Scan for the cell matching the given text and deliver its [X, Y] coordinate at center. 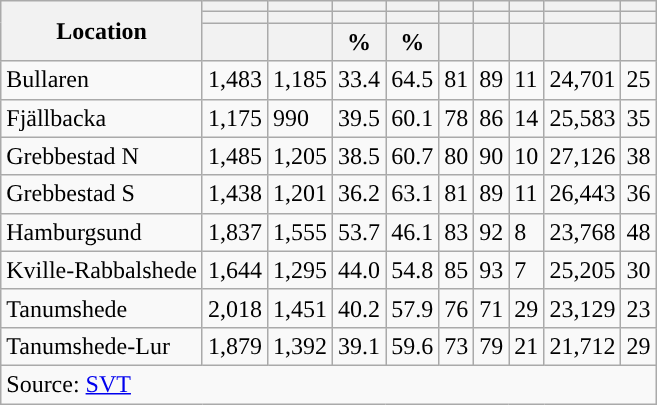
27,126 [582, 156]
53.7 [360, 232]
1,438 [234, 194]
92 [492, 232]
38 [638, 156]
59.6 [412, 346]
2,018 [234, 308]
1,392 [300, 346]
25,205 [582, 270]
Source: SVT [328, 384]
44.0 [360, 270]
Grebbestad S [102, 194]
1,485 [234, 156]
60.7 [412, 156]
86 [492, 118]
73 [456, 346]
25 [638, 80]
1,451 [300, 308]
1,175 [234, 118]
1,201 [300, 194]
33.4 [360, 80]
1,483 [234, 80]
Hamburgsund [102, 232]
25,583 [582, 118]
1,837 [234, 232]
76 [456, 308]
8 [526, 232]
80 [456, 156]
Grebbestad N [102, 156]
24,701 [582, 80]
79 [492, 346]
39.1 [360, 346]
57.9 [412, 308]
10 [526, 156]
36.2 [360, 194]
Tanumshede [102, 308]
60.1 [412, 118]
64.5 [412, 80]
54.8 [412, 270]
38.5 [360, 156]
Kville-Rabbalshede [102, 270]
30 [638, 270]
40.2 [360, 308]
Location [102, 31]
1,644 [234, 270]
26,443 [582, 194]
23,129 [582, 308]
Bullaren [102, 80]
14 [526, 118]
21 [526, 346]
83 [456, 232]
1,555 [300, 232]
78 [456, 118]
90 [492, 156]
46.1 [412, 232]
35 [638, 118]
23,768 [582, 232]
21,712 [582, 346]
990 [300, 118]
39.5 [360, 118]
85 [456, 270]
93 [492, 270]
Tanumshede-Lur [102, 346]
1,295 [300, 270]
48 [638, 232]
1,205 [300, 156]
1,879 [234, 346]
23 [638, 308]
7 [526, 270]
36 [638, 194]
71 [492, 308]
Fjällbacka [102, 118]
1,185 [300, 80]
63.1 [412, 194]
